Search for the cell housing the specified text and yield its (X, Y) center coordinate. 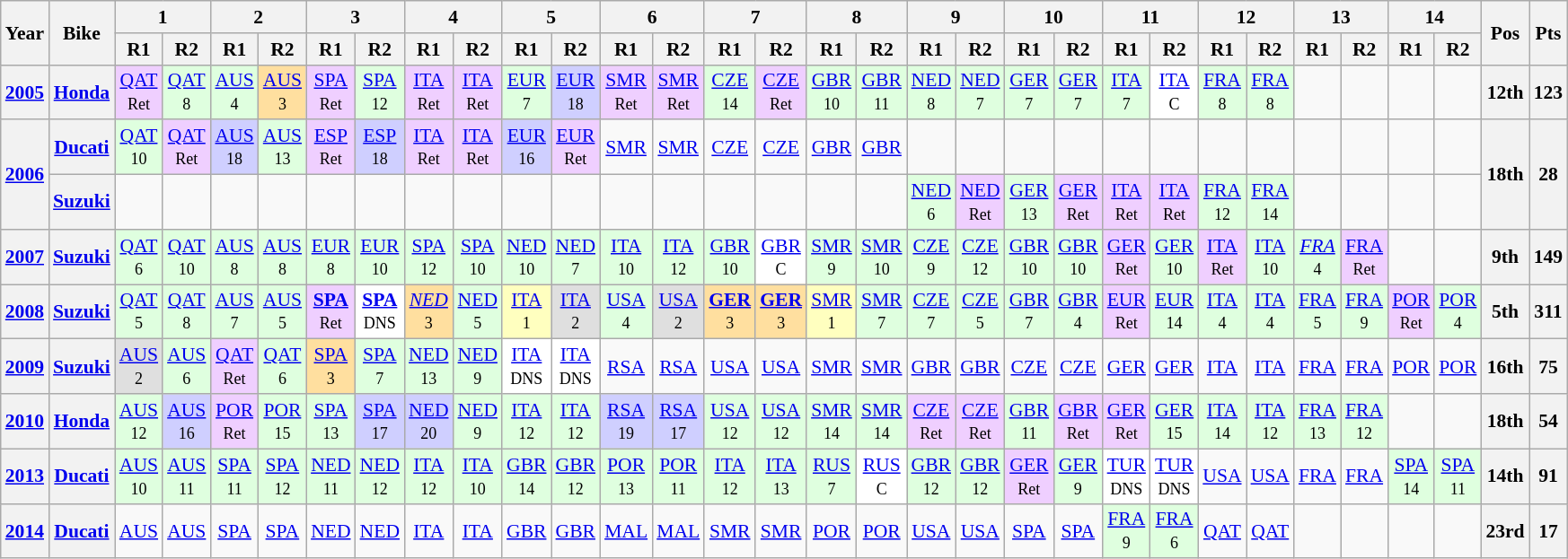
AUS12 (138, 422)
17 (1548, 531)
EUR10 (380, 257)
91 (1548, 476)
6 (652, 17)
2 (259, 17)
FRARet (1364, 257)
POR11 (678, 476)
AUS2 (138, 366)
GER10 (1175, 257)
16th (1505, 366)
9th (1505, 257)
Bike (82, 32)
14th (1505, 476)
2006 (25, 175)
RSA19 (626, 422)
EUR16 (526, 147)
SPA7 (380, 366)
EUR7 (526, 92)
NED8 (932, 92)
GBRC (781, 257)
2014 (25, 531)
POR15 (282, 422)
SPA10 (478, 257)
ITA13 (781, 476)
EUR18 (577, 92)
7 (755, 17)
CZE9 (932, 257)
SMR9 (832, 257)
RUSC (882, 476)
SPA14 (1411, 476)
FRA6 (1175, 531)
GBRRet (1078, 422)
ITA1 (526, 312)
54 (1548, 422)
12th (1505, 92)
SPA3 (330, 366)
AUS4 (233, 92)
8 (857, 17)
NED6 (932, 203)
POR13 (626, 476)
NED11 (330, 476)
2013 (25, 476)
123 (1548, 92)
EUR14 (1175, 312)
10 (1054, 17)
USA2 (678, 312)
ESP18 (380, 147)
ITA2 (577, 312)
NED12 (380, 476)
12 (1246, 17)
Pos (1505, 32)
75 (1548, 366)
SMR1 (832, 312)
POR4 (1458, 312)
SPADNS (380, 312)
AUS5 (282, 312)
GBR7 (1029, 312)
FRA5 (1317, 312)
AUS11 (187, 476)
NED10 (526, 257)
FRA4 (1317, 257)
AUS10 (138, 476)
NED3 (428, 312)
USA4 (626, 312)
RSA17 (678, 422)
SPA17 (380, 422)
Pts (1548, 32)
NED13 (428, 366)
311 (1548, 312)
CZE14 (729, 92)
NEDRet (981, 203)
ITA7 (1126, 92)
4 (453, 17)
FRA13 (1317, 422)
QAT5 (138, 312)
RUS7 (832, 476)
13 (1341, 17)
2008 (25, 312)
AUS16 (187, 422)
NED5 (478, 312)
ITAC (1175, 92)
AUS3 (282, 92)
AUS13 (282, 147)
GER13 (1029, 203)
SPA13 (330, 422)
5th (1505, 312)
AUS7 (233, 312)
GBR4 (1078, 312)
SMR10 (882, 257)
NED20 (428, 422)
5 (551, 17)
2009 (25, 366)
2010 (25, 422)
AUS6 (187, 366)
9 (956, 17)
28 (1548, 175)
2007 (25, 257)
CZE12 (981, 257)
GER15 (1175, 422)
23rd (1505, 531)
CZE7 (932, 312)
14 (1434, 17)
GBR14 (526, 476)
CZE5 (981, 312)
FRA14 (1270, 203)
Year (25, 32)
GER9 (1078, 476)
11 (1151, 17)
3 (356, 17)
AUS18 (233, 147)
SMR7 (882, 312)
EUR8 (330, 257)
ITA14 (1221, 422)
ESPRet (330, 147)
1 (163, 17)
2005 (25, 92)
149 (1548, 257)
